Pinpoint the cell where the given text exists, returning its [x, y] midpoint coordinate. 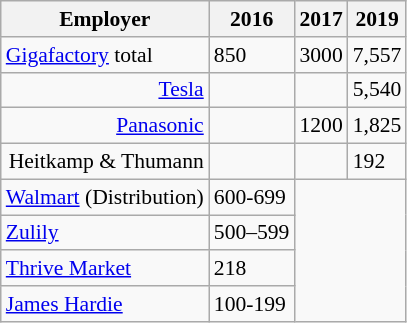
Employer [105, 19]
James Hardie [105, 304]
Gigafactory total [105, 55]
2016 [252, 19]
1,825 [378, 126]
Tesla [105, 90]
Walmart (Distribution) [105, 197]
Zulily [105, 233]
Heitkamp & Thumann [105, 162]
1200 [320, 126]
5,540 [378, 90]
600-699 [252, 197]
500–599 [252, 233]
Panasonic [105, 126]
7,557 [378, 55]
Thrive Market [105, 269]
850 [252, 55]
192 [378, 162]
2019 [378, 19]
218 [252, 269]
3000 [320, 55]
2017 [320, 19]
100-199 [252, 304]
